Search for the cell housing the specified text and yield its (X, Y) center coordinate. 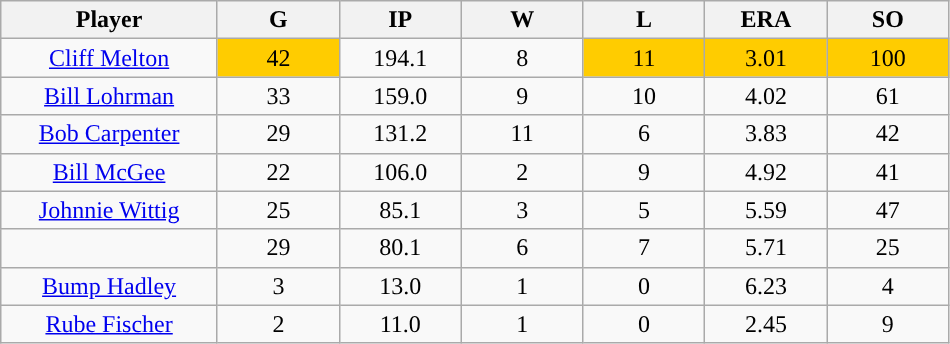
Johnnie Wittig (110, 210)
61 (888, 96)
7 (644, 248)
13.0 (400, 286)
W (522, 20)
Bill Lohrman (110, 96)
Cliff Melton (110, 58)
5.71 (766, 248)
10 (644, 96)
22 (278, 172)
33 (278, 96)
80.1 (400, 248)
8 (522, 58)
Player (110, 20)
41 (888, 172)
SO (888, 20)
Rube Fischer (110, 324)
106.0 (400, 172)
ERA (766, 20)
100 (888, 58)
5 (644, 210)
131.2 (400, 134)
3.83 (766, 134)
4.02 (766, 96)
159.0 (400, 96)
6.23 (766, 286)
5.59 (766, 210)
47 (888, 210)
Bill McGee (110, 172)
4.92 (766, 172)
194.1 (400, 58)
Bob Carpenter (110, 134)
IP (400, 20)
L (644, 20)
3.01 (766, 58)
G (278, 20)
4 (888, 286)
11.0 (400, 324)
2.45 (766, 324)
Bump Hadley (110, 286)
85.1 (400, 210)
